Capture the cell that displays the provided text and extract its [X, Y] central coordinate. 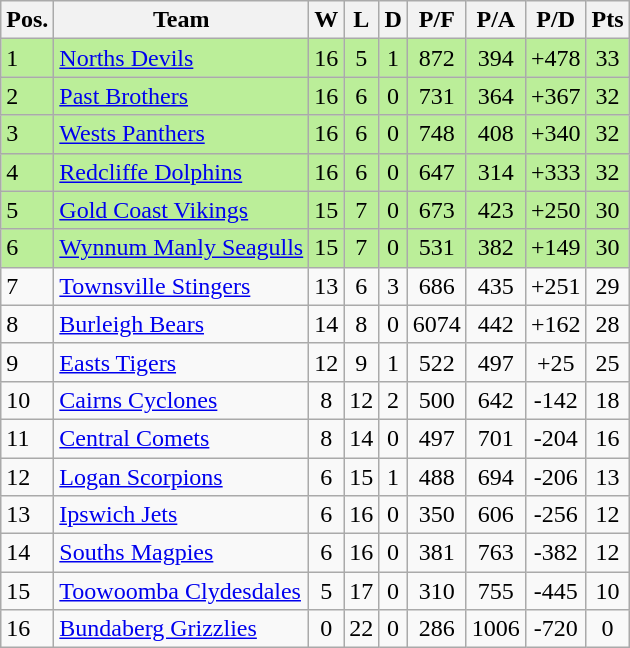
694 [496, 477]
+25 [556, 362]
Burleigh Bears [182, 324]
488 [436, 477]
17 [362, 591]
L [362, 20]
+333 [556, 172]
522 [436, 362]
Toowoomba Clydesdales [182, 591]
P/F [436, 20]
Souths Magpies [182, 553]
-382 [556, 553]
Wests Panthers [182, 134]
-206 [556, 477]
310 [436, 591]
+340 [556, 134]
Bundaberg Grizzlies [182, 629]
Wynnum Manly Seagulls [182, 248]
Norths Devils [182, 58]
423 [496, 210]
4 [28, 172]
350 [436, 515]
+478 [556, 58]
-204 [556, 438]
Past Brothers [182, 96]
394 [496, 58]
+251 [556, 286]
531 [436, 248]
Pos. [28, 20]
408 [496, 134]
442 [496, 324]
1006 [496, 629]
28 [608, 324]
382 [496, 248]
25 [608, 362]
18 [608, 400]
-445 [556, 591]
435 [496, 286]
Logan Scorpions [182, 477]
-256 [556, 515]
Team [182, 20]
500 [436, 400]
872 [436, 58]
606 [496, 515]
P/D [556, 20]
286 [436, 629]
748 [436, 134]
Townsville Stingers [182, 286]
6074 [436, 324]
673 [436, 210]
Central Comets [182, 438]
-720 [556, 629]
11 [28, 438]
642 [496, 400]
701 [496, 438]
Cairns Cyclones [182, 400]
22 [362, 629]
Gold Coast Vikings [182, 210]
29 [608, 286]
Pts [608, 20]
Ipswich Jets [182, 515]
+367 [556, 96]
686 [436, 286]
D [393, 20]
33 [608, 58]
+149 [556, 248]
755 [496, 591]
763 [496, 553]
381 [436, 553]
W [326, 20]
647 [436, 172]
731 [436, 96]
P/A [496, 20]
+250 [556, 210]
364 [496, 96]
314 [496, 172]
Redcliffe Dolphins [182, 172]
Easts Tigers [182, 362]
-142 [556, 400]
+162 [556, 324]
